Determine the (X, Y) coordinate at the center of the cell enclosing the given text.  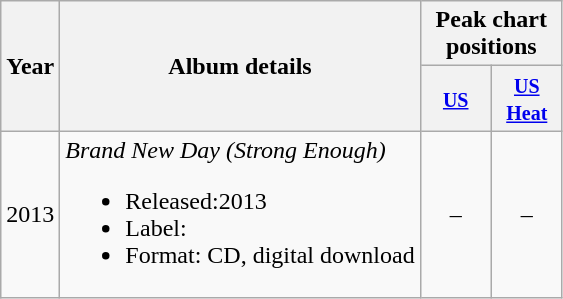
US (456, 98)
Album details (240, 66)
Peak chart positions (491, 34)
US Heat (526, 98)
Brand New Day (Strong Enough)Released:2013Label:Format: CD, digital download (240, 214)
2013 (30, 214)
Year (30, 66)
